Return the [x, y] coordinate for the center point of the cell that contains the specified text.  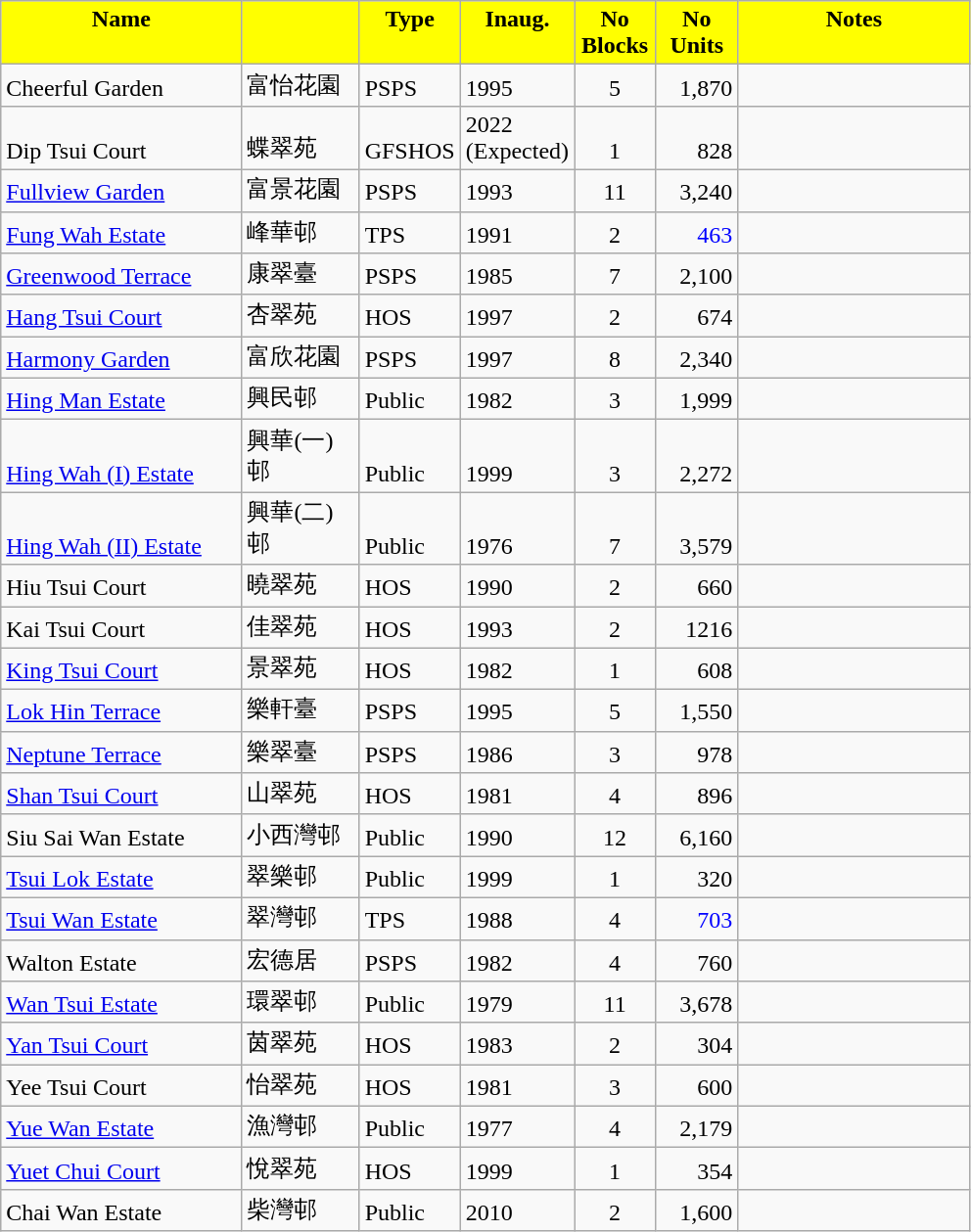
6,160 [697, 836]
茵翠苑 [301, 1043]
896 [697, 795]
景翠苑 [301, 669]
Harmony Garden [121, 358]
660 [697, 585]
463 [697, 233]
Yuet Chui Court [121, 1168]
608 [697, 669]
樂軒臺 [301, 710]
翠灣邨 [301, 918]
Fung Wah Estate [121, 233]
674 [697, 315]
怡翠苑 [301, 1086]
漁灣邨 [301, 1127]
興華(一)邨 [301, 456]
King Tsui Court [121, 669]
柴灣邨 [301, 1209]
1977 [517, 1127]
Hing Wah (II) Estate [121, 528]
1,600 [697, 1209]
12 [615, 836]
1,870 [697, 86]
1,550 [697, 710]
3,678 [697, 1002]
703 [697, 918]
興華(二)邨 [301, 528]
1979 [517, 1002]
佳翠苑 [301, 628]
Hang Tsui Court [121, 315]
1986 [517, 752]
富怡花園 [301, 86]
2,340 [697, 358]
Hiu Tsui Court [121, 585]
曉翠苑 [301, 585]
2,179 [697, 1127]
Shan Tsui Court [121, 795]
Greenwood Terrace [121, 274]
978 [697, 752]
翠樂邨 [301, 877]
1,999 [697, 399]
山翠苑 [301, 795]
No Units [697, 33]
Inaug. [517, 33]
2010 [517, 1209]
Yan Tsui Court [121, 1043]
峰華邨 [301, 233]
320 [697, 877]
悅翠苑 [301, 1168]
環翠邨 [301, 1002]
Kai Tsui Court [121, 628]
1983 [517, 1043]
樂翠臺 [301, 752]
8 [615, 358]
760 [697, 961]
富景花園 [301, 190]
興民邨 [301, 399]
GFSHOS [409, 137]
354 [697, 1168]
Tsui Lok Estate [121, 877]
2,272 [697, 456]
No Blocks [615, 33]
Wan Tsui Estate [121, 1002]
Notes [854, 33]
蝶翠苑 [301, 137]
Siu Sai Wan Estate [121, 836]
3,579 [697, 528]
康翠臺 [301, 274]
Tsui Wan Estate [121, 918]
1985 [517, 274]
2,100 [697, 274]
2022 (Expected) [517, 137]
小西灣邨 [301, 836]
1991 [517, 233]
Type [409, 33]
304 [697, 1043]
828 [697, 137]
Fullview Garden [121, 190]
1988 [517, 918]
3,240 [697, 190]
Dip Tsui Court [121, 137]
Hing Wah (I) Estate [121, 456]
Cheerful Garden [121, 86]
Name [121, 33]
Neptune Terrace [121, 752]
Yue Wan Estate [121, 1127]
Walton Estate [121, 961]
Lok Hin Terrace [121, 710]
杏翠苑 [301, 315]
宏德居 [301, 961]
1216 [697, 628]
Chai Wan Estate [121, 1209]
600 [697, 1086]
Yee Tsui Court [121, 1086]
富欣花園 [301, 358]
Hing Man Estate [121, 399]
1976 [517, 528]
